Extract the (x, y) coordinate from the center of the cell holding the provided text.  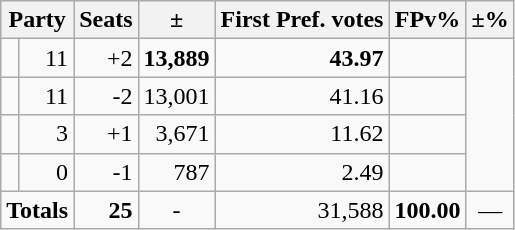
31,588 (302, 210)
11.62 (302, 134)
± (176, 20)
-1 (106, 172)
787 (176, 172)
41.16 (302, 96)
-2 (106, 96)
43.97 (302, 58)
Seats (106, 20)
First Pref. votes (302, 20)
— (490, 210)
+1 (106, 134)
+2 (106, 58)
25 (106, 210)
3,671 (176, 134)
0 (46, 172)
13,001 (176, 96)
2.49 (302, 172)
Party (38, 20)
FPv% (428, 20)
Totals (38, 210)
3 (46, 134)
100.00 (428, 210)
±% (490, 20)
- (176, 210)
13,889 (176, 58)
